Return the (x, y) coordinate for the center point of the cell that contains the specified text.  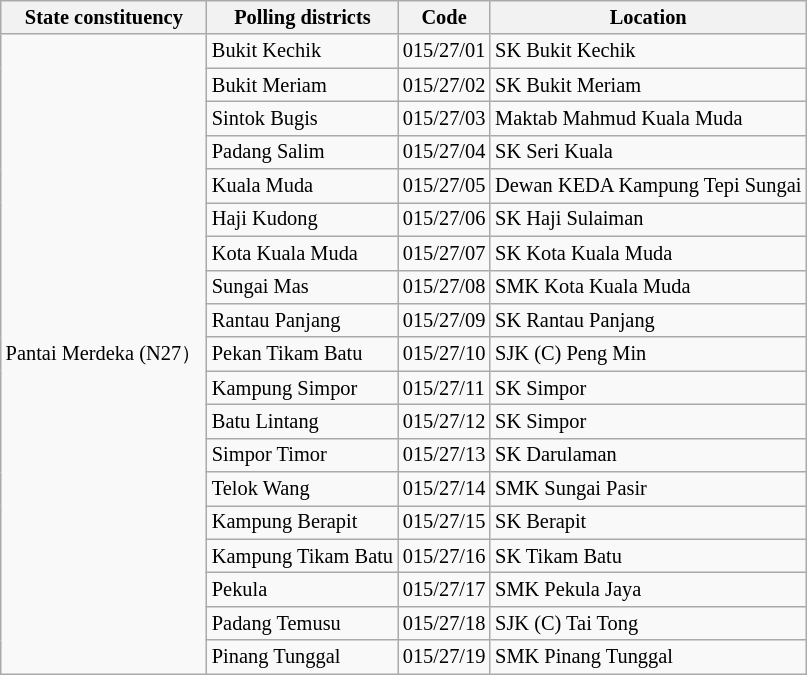
Pekula (302, 589)
Kampung Berapit (302, 522)
015/27/15 (444, 522)
015/27/06 (444, 219)
015/27/14 (444, 489)
015/27/18 (444, 623)
015/27/07 (444, 253)
Sungai Mas (302, 287)
015/27/16 (444, 556)
SMK Pekula Jaya (648, 589)
Bukit Meriam (302, 85)
Pantai Merdeka (N27） (104, 354)
Dewan KEDA Kampung Tepi Sungai (648, 186)
Kota Kuala Muda (302, 253)
SJK (C) Tai Tong (648, 623)
Location (648, 17)
Bukit Kechik (302, 51)
Padang Temusu (302, 623)
Telok Wang (302, 489)
Simpor Timor (302, 455)
SJK (C) Peng Min (648, 354)
015/27/02 (444, 85)
015/27/01 (444, 51)
Batu Lintang (302, 421)
Pekan Tikam Batu (302, 354)
Haji Kudong (302, 219)
Kampung Tikam Batu (302, 556)
015/27/05 (444, 186)
SK Seri Kuala (648, 152)
SK Berapit (648, 522)
Maktab Mahmud Kuala Muda (648, 118)
015/27/09 (444, 320)
Polling districts (302, 17)
SK Darulaman (648, 455)
Rantau Panjang (302, 320)
015/27/08 (444, 287)
015/27/03 (444, 118)
015/27/17 (444, 589)
SK Kota Kuala Muda (648, 253)
015/27/04 (444, 152)
Code (444, 17)
SK Bukit Meriam (648, 85)
SMK Kota Kuala Muda (648, 287)
015/27/10 (444, 354)
SK Rantau Panjang (648, 320)
015/27/12 (444, 421)
015/27/19 (444, 657)
State constituency (104, 17)
Pinang Tunggal (302, 657)
SMK Sungai Pasir (648, 489)
Padang Salim (302, 152)
SK Bukit Kechik (648, 51)
SMK Pinang Tunggal (648, 657)
015/27/11 (444, 388)
SK Haji Sulaiman (648, 219)
015/27/13 (444, 455)
SK Tikam Batu (648, 556)
Sintok Bugis (302, 118)
Kuala Muda (302, 186)
Kampung Simpor (302, 388)
